Detect which cell encompasses the target text, then output its [x, y] center coordinate. 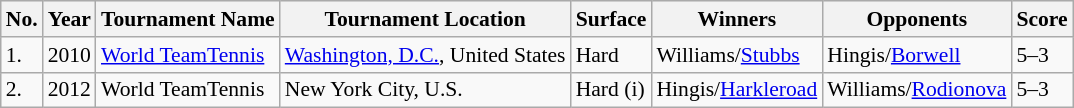
Score [1042, 19]
1. [22, 55]
Hingis/Borwell [916, 55]
Washington, D.C., United States [426, 55]
2. [22, 90]
Hingis/Harkleroad [736, 90]
Hard [612, 55]
Williams/Rodionova [916, 90]
New York City, U.S. [426, 90]
Hard (i) [612, 90]
2010 [70, 55]
Year [70, 19]
Tournament Name [188, 19]
Tournament Location [426, 19]
Opponents [916, 19]
Williams/Stubbs [736, 55]
Surface [612, 19]
No. [22, 19]
Winners [736, 19]
2012 [70, 90]
